Scan for the cell matching the given text and deliver its [X, Y] coordinate at center. 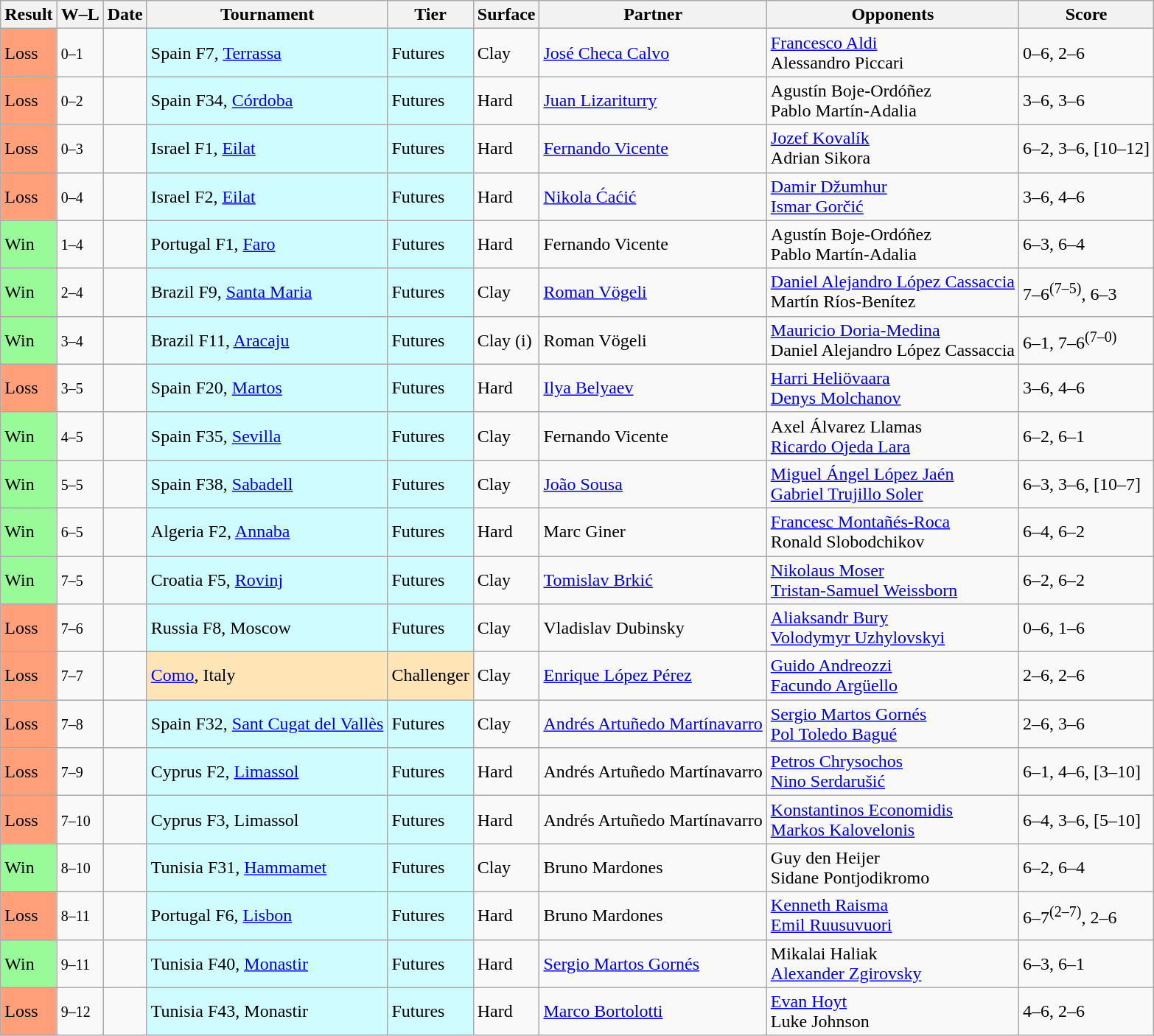
6–7(2–7), 2–6 [1086, 915]
3–6, 3–6 [1086, 100]
6–1, 4–6, [3–10] [1086, 772]
0–6, 1–6 [1086, 628]
Spain F7, Terrassa [267, 53]
Portugal F1, Faro [267, 245]
Guido Andreozzi Facundo Argüello [892, 676]
Spain F35, Sevilla [267, 436]
Jozef Kovalík Adrian Sikora [892, 149]
6–2, 6–4 [1086, 868]
Brazil F11, Aracaju [267, 340]
0–1 [80, 53]
Sergio Martos Gornés [653, 964]
0–3 [80, 149]
Mauricio Doria-Medina Daniel Alejandro López Cassaccia [892, 340]
Ilya Belyaev [653, 388]
0–4 [80, 196]
Axel Álvarez Llamas Ricardo Ojeda Lara [892, 436]
Tier [430, 15]
Score [1086, 15]
João Sousa [653, 483]
Francesco Aldi Alessandro Piccari [892, 53]
8–10 [80, 868]
Croatia F5, Rovinj [267, 579]
Algeria F2, Annaba [267, 532]
Spain F38, Sabadell [267, 483]
Enrique López Pérez [653, 676]
Juan Lizariturry [653, 100]
0–6, 2–6 [1086, 53]
8–11 [80, 915]
Date [125, 15]
Como, Italy [267, 676]
Result [29, 15]
Harri Heliövaara Denys Molchanov [892, 388]
Francesc Montañés-Roca Ronald Slobodchikov [892, 532]
Tunisia F31, Hammamet [267, 868]
Marc Giner [653, 532]
Israel F1, Eilat [267, 149]
W–L [80, 15]
Mikalai Haliak Alexander Zgirovsky [892, 964]
Partner [653, 15]
Clay (i) [506, 340]
Damir Džumhur Ismar Gorčić [892, 196]
Portugal F6, Lisbon [267, 915]
Aliaksandr Bury Volodymyr Uzhylovskyi [892, 628]
2–6, 2–6 [1086, 676]
0–2 [80, 100]
7–8 [80, 724]
6–4, 3–6, [5–10] [1086, 819]
Kenneth Raisma Emil Ruusuvuori [892, 915]
6–3, 6–4 [1086, 245]
Spain F20, Martos [267, 388]
6–4, 6–2 [1086, 532]
Guy den Heijer Sidane Pontjodikromo [892, 868]
7–6(7–5), 6–3 [1086, 292]
Tunisia F43, Monastir [267, 1011]
6–2, 6–1 [1086, 436]
Brazil F9, Santa Maria [267, 292]
Tomislav Brkić [653, 579]
Marco Bortolotti [653, 1011]
7–6 [80, 628]
2–6, 3–6 [1086, 724]
Tunisia F40, Monastir [267, 964]
4–6, 2–6 [1086, 1011]
Sergio Martos Gornés Pol Toledo Bagué [892, 724]
Surface [506, 15]
Opponents [892, 15]
Nikola Ćaćić [653, 196]
5–5 [80, 483]
6–5 [80, 532]
Cyprus F3, Limassol [267, 819]
3–5 [80, 388]
7–5 [80, 579]
7–9 [80, 772]
Spain F32, Sant Cugat del Vallès [267, 724]
Israel F2, Eilat [267, 196]
Daniel Alejandro López Cassaccia Martín Ríos-Benítez [892, 292]
Cyprus F2, Limassol [267, 772]
Miguel Ángel López Jaén Gabriel Trujillo Soler [892, 483]
Tournament [267, 15]
Konstantinos Economidis Markos Kalovelonis [892, 819]
Nikolaus Moser Tristan-Samuel Weissborn [892, 579]
Evan Hoyt Luke Johnson [892, 1011]
Petros Chrysochos Nino Serdarušić [892, 772]
6–2, 3–6, [10–12] [1086, 149]
6–3, 6–1 [1086, 964]
2–4 [80, 292]
3–4 [80, 340]
4–5 [80, 436]
Spain F34, Córdoba [267, 100]
9–12 [80, 1011]
José Checa Calvo [653, 53]
9–11 [80, 964]
Challenger [430, 676]
6–2, 6–2 [1086, 579]
1–4 [80, 245]
7–10 [80, 819]
6–3, 3–6, [10–7] [1086, 483]
6–1, 7–6(7–0) [1086, 340]
7–7 [80, 676]
Russia F8, Moscow [267, 628]
Vladislav Dubinsky [653, 628]
